Search for the cell housing the specified text and yield its (x, y) center coordinate. 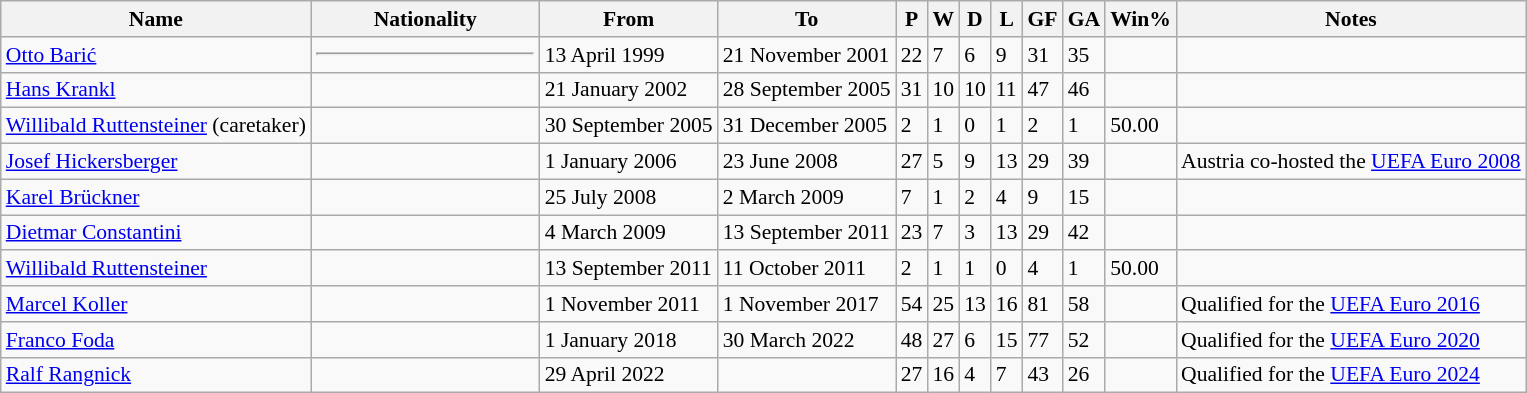
W (943, 19)
2 March 2009 (807, 197)
26 (1084, 375)
3 (975, 233)
54 (912, 304)
Notes (1351, 19)
1 November 2017 (807, 304)
30 March 2022 (807, 340)
Hans Krankl (156, 90)
Willibald Ruttensteiner (156, 269)
4 March 2009 (629, 233)
Dietmar Constantini (156, 233)
Josef Hickersberger (156, 162)
5 (943, 162)
21 January 2002 (629, 90)
81 (1042, 304)
11 (1007, 90)
1 January 2006 (629, 162)
25 (943, 304)
31 December 2005 (807, 126)
77 (1042, 340)
Name (156, 19)
L (1007, 19)
13 April 1999 (629, 55)
Karel Brückner (156, 197)
25 July 2008 (629, 197)
Willibald Ruttensteiner (caretaker) (156, 126)
23 (912, 233)
47 (1042, 90)
28 September 2005 (807, 90)
Ralf Rangnick (156, 375)
11 October 2011 (807, 269)
GF (1042, 19)
22 (912, 55)
Otto Barić (156, 55)
Win% (1140, 19)
39 (1084, 162)
58 (1084, 304)
Qualified for the UEFA Euro 2020 (1351, 340)
48 (912, 340)
29 April 2022 (629, 375)
43 (1042, 375)
Franco Foda (156, 340)
From (629, 19)
GA (1084, 19)
Qualified for the UEFA Euro 2016 (1351, 304)
46 (1084, 90)
42 (1084, 233)
Austria co-hosted the UEFA Euro 2008 (1351, 162)
35 (1084, 55)
21 November 2001 (807, 55)
Nationality (426, 19)
Marcel Koller (156, 304)
Qualified for the UEFA Euro 2024 (1351, 375)
To (807, 19)
1 November 2011 (629, 304)
23 June 2008 (807, 162)
30 September 2005 (629, 126)
52 (1084, 340)
P (912, 19)
1 January 2018 (629, 340)
D (975, 19)
